Return the [X, Y] coordinate for the center point of the cell that contains the specified text.  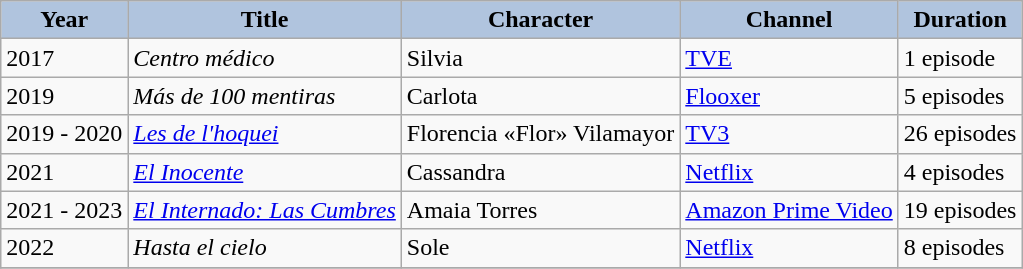
Florencia «Flor» Vilamayor [540, 134]
2021 [64, 172]
19 episodes [960, 210]
26 episodes [960, 134]
2021 - 2023 [64, 210]
8 episodes [960, 248]
Flooxer [789, 96]
Duration [960, 20]
El Inocente [265, 172]
Carlota [540, 96]
Character [540, 20]
2019 - 2020 [64, 134]
5 episodes [960, 96]
Year [64, 20]
Centro médico [265, 58]
2019 [64, 96]
Silvia [540, 58]
Cassandra [540, 172]
Más de 100 mentiras [265, 96]
Sole [540, 248]
TVE [789, 58]
4 episodes [960, 172]
El Internado: Las Cumbres [265, 210]
TV3 [789, 134]
2017 [64, 58]
Title [265, 20]
1 episode [960, 58]
Amazon Prime Video [789, 210]
Les de l'hoquei [265, 134]
Channel [789, 20]
Hasta el cielo [265, 248]
Amaia Torres [540, 210]
2022 [64, 248]
